For the text-containing cell, return its midpoint in (X, Y) coordinate format. 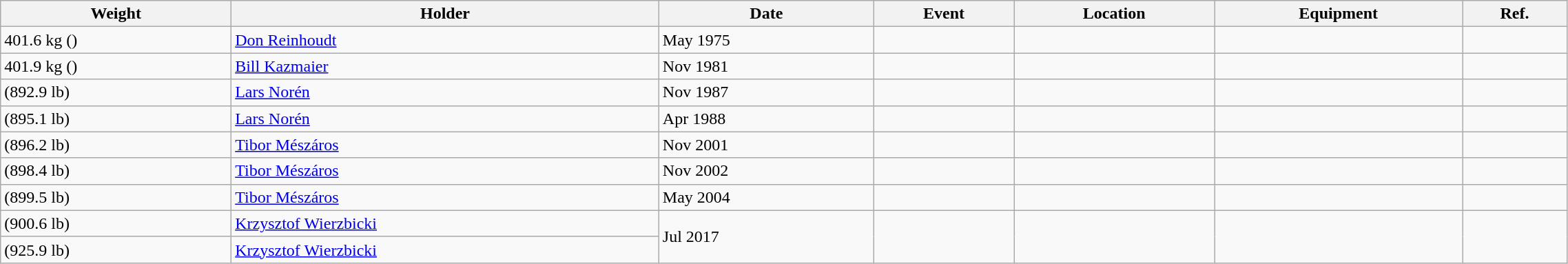
Apr 1988 (766, 119)
(925.9 lb) (116, 250)
Jul 2017 (766, 236)
Weight (116, 14)
401.9 kg () (116, 66)
Nov 1987 (766, 92)
Ref. (1515, 14)
Equipment (1339, 14)
Date (766, 14)
Nov 2001 (766, 145)
(900.6 lb) (116, 223)
401.6 kg () (116, 40)
Nov 1981 (766, 66)
Nov 2002 (766, 171)
Event (944, 14)
May 2004 (766, 197)
(895.1 lb) (116, 119)
Bill Kazmaier (445, 66)
(898.4 lb) (116, 171)
(899.5 lb) (116, 197)
Location (1115, 14)
(896.2 lb) (116, 145)
(892.9 lb) (116, 92)
May 1975 (766, 40)
Don Reinhoudt (445, 40)
Holder (445, 14)
